Scan for the cell matching the given text and deliver its (x, y) coordinate at center. 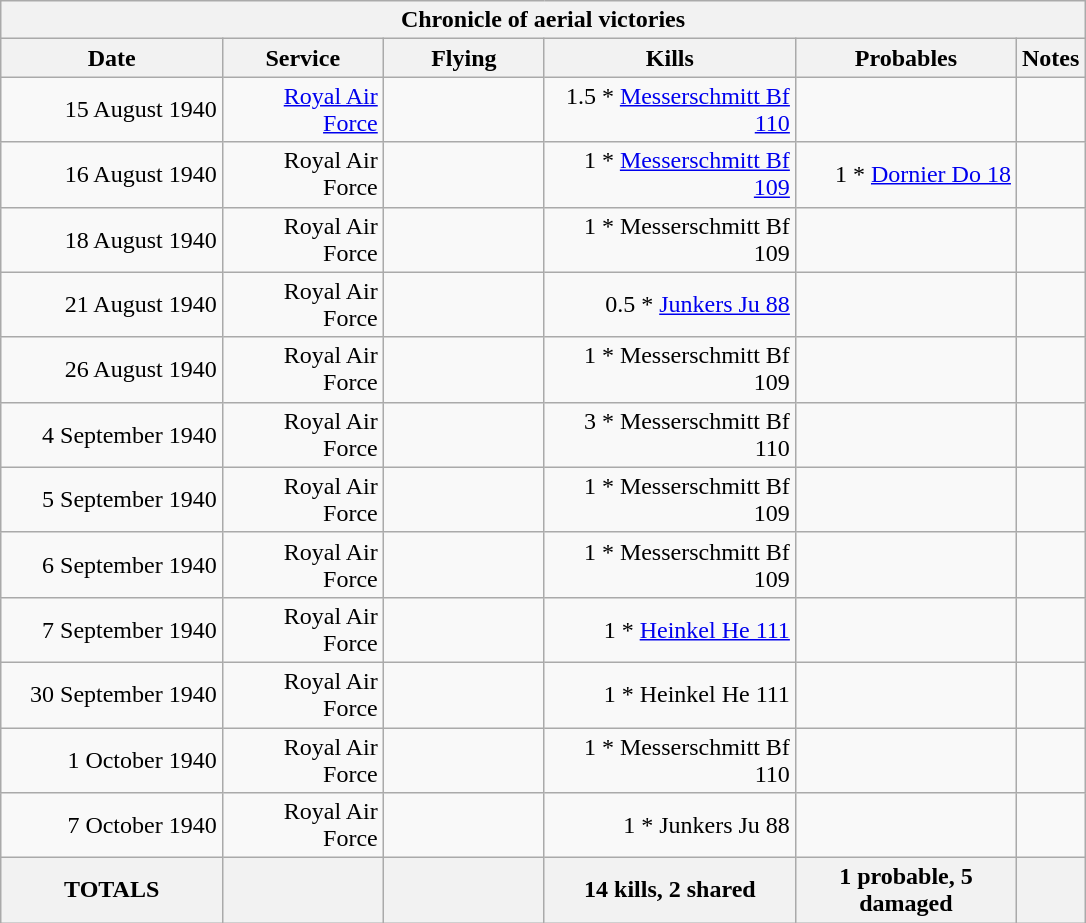
Flying (464, 58)
7 September 1940 (112, 630)
7 October 1940 (112, 826)
0.5 * Junkers Ju 88 (670, 304)
26 August 1940 (112, 370)
18 August 1940 (112, 240)
1 probable, 5 damaged (906, 890)
4 September 1940 (112, 434)
TOTALS (112, 890)
1.5 * Messerschmitt Bf 110 (670, 110)
1 * Messerschmitt Bf 110 (670, 760)
21 August 1940 (112, 304)
5 September 1940 (112, 500)
30 September 1940 (112, 694)
Notes (1050, 58)
1 October 1940 (112, 760)
16 August 1940 (112, 174)
15 August 1940 (112, 110)
Service (302, 58)
Date (112, 58)
1 * Junkers Ju 88 (670, 826)
1 * Dornier Do 18 (906, 174)
Kills (670, 58)
3 * Messerschmitt Bf 110 (670, 434)
Probables (906, 58)
14 kills, 2 shared (670, 890)
6 September 1940 (112, 564)
Chronicle of aerial victories (543, 20)
